Determine the [x, y] coordinate at the center of the cell enclosing the given text.  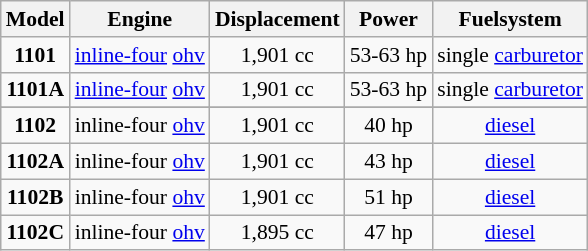
43 hp [388, 162]
1,895 cc [278, 233]
1101A [36, 90]
51 hp [388, 197]
Engine [140, 19]
Fuelsystem [510, 19]
1101 [36, 55]
Model [36, 19]
1102C [36, 233]
Power [388, 19]
1102A [36, 162]
40 hp [388, 126]
Displacement [278, 19]
1102B [36, 197]
47 hp [388, 233]
1102 [36, 126]
